Locate the cell with the specified text and output its (x, y) center coordinate. 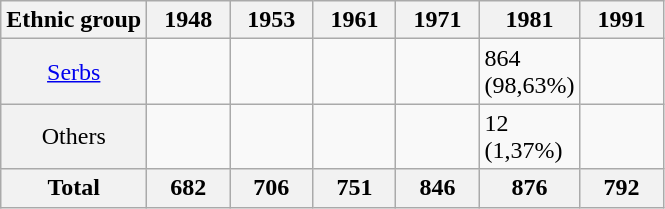
876 (530, 188)
792 (622, 188)
Total (74, 188)
Ethnic group (74, 20)
1981 (530, 20)
1991 (622, 20)
1948 (188, 20)
846 (438, 188)
Serbs (74, 72)
682 (188, 188)
1971 (438, 20)
1961 (354, 20)
864 (98,63%) (530, 72)
751 (354, 188)
Others (74, 136)
12 (1,37%) (530, 136)
1953 (272, 20)
706 (272, 188)
